Extract the [X, Y] coordinate from the center of the cell holding the provided text.  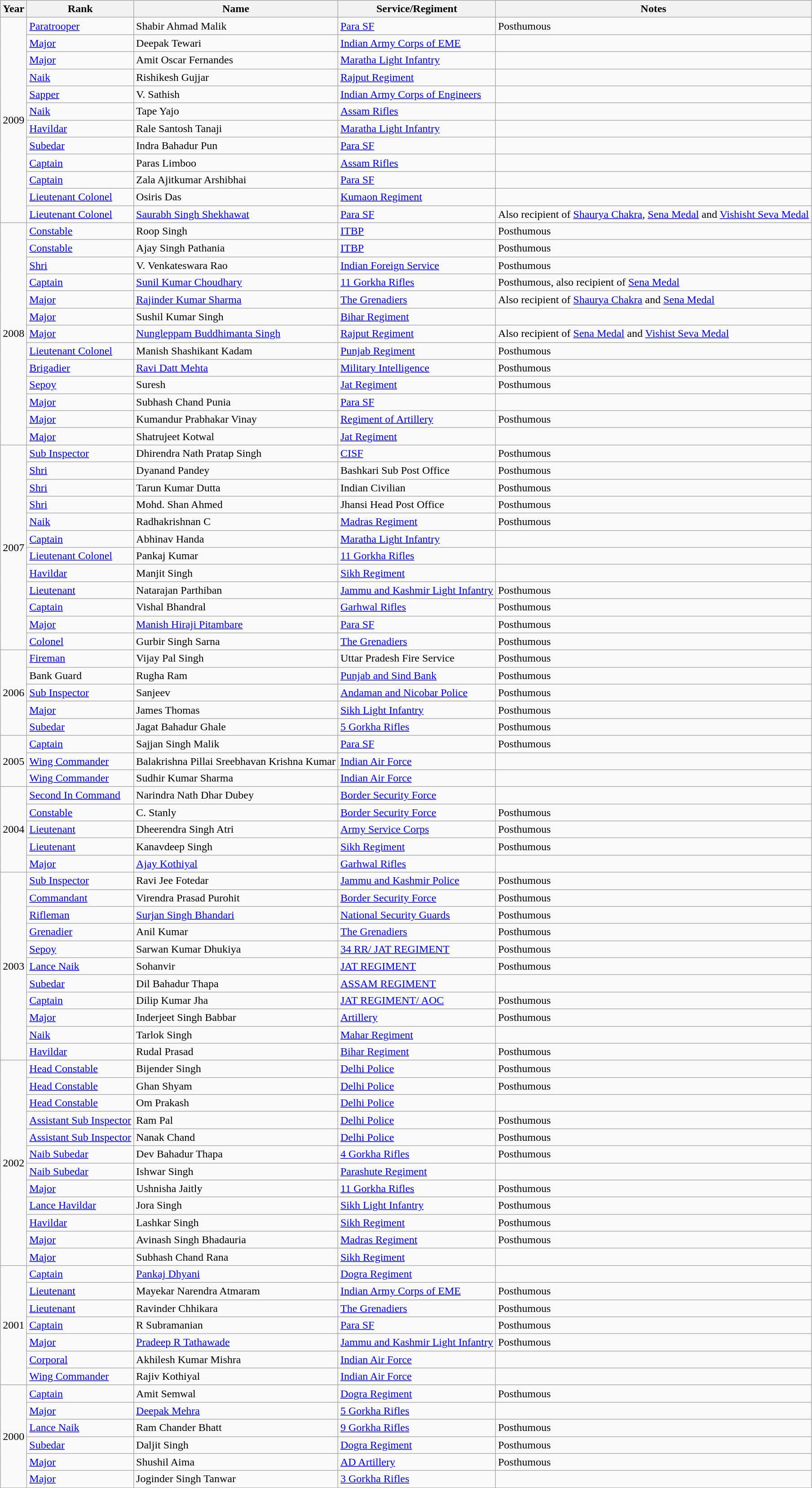
Notes [653, 9]
Manish Hiraji Pitambare [236, 624]
Dyanand Pandey [236, 470]
Tarlok Singh [236, 1034]
Rank [80, 9]
Ushnisha Jaitly [236, 1188]
Manish Shashikant Kadam [236, 351]
Parashute Regiment [417, 1171]
2005 [13, 761]
Rifleman [80, 915]
Dil Bahadur Thapa [236, 983]
Osiris Das [236, 197]
CISF [417, 453]
Rajiv Kothiyal [236, 1377]
Ram Pal [236, 1120]
Year [13, 9]
2000 [13, 1436]
Fireman [80, 658]
Deepak Mehra [236, 1411]
Roop Singh [236, 231]
Dheerendra Singh Atri [236, 830]
Jammu and Kashmir Police [417, 881]
Shushil Aima [236, 1462]
Bashkari Sub Post Office [417, 470]
Shabir Ahmad Malik [236, 26]
2006 [13, 693]
Radhakrishnan C [236, 522]
Regiment of Artillery [417, 419]
Dilip Kumar Jha [236, 1000]
4 Gorkha Rifles [417, 1154]
Sapper [80, 94]
Paras Limboo [236, 163]
V. Sathish [236, 94]
Ajay Kothiyal [236, 864]
Nungleppam Buddhimanta Singh [236, 334]
Corporal [80, 1360]
Tarun Kumar Dutta [236, 487]
Name [236, 9]
Lashkar Singh [236, 1223]
Dev Bahadur Thapa [236, 1154]
Military Intelligence [417, 368]
2008 [13, 334]
Daljit Singh [236, 1445]
Sunil Kumar Choudhary [236, 283]
Ajay Singh Pathania [236, 248]
Lance Havildar [80, 1205]
2004 [13, 830]
Grenadier [80, 932]
Amit Semwal [236, 1394]
Bijender Singh [236, 1069]
Jagat Bahadur Ghale [236, 727]
Sarwan Kumar Dhukiya [236, 949]
Jhansi Head Post Office [417, 505]
Commandant [80, 898]
Ravi Datt Mehta [236, 368]
Jora Singh [236, 1205]
Pankaj Kumar [236, 556]
Vijay Pal Singh [236, 658]
Natarajan Parthiban [236, 590]
2007 [13, 547]
2009 [13, 120]
Subhash Chand Punia [236, 402]
Mohd. Shan Ahmed [236, 505]
V. Venkateswara Rao [236, 265]
Anil Kumar [236, 932]
Zala Ajitkumar Arshibhai [236, 180]
Saurabh Singh Shekhawat [236, 214]
Andaman and Nicobar Police [417, 693]
Indian Foreign Service [417, 265]
Pankaj Dhyani [236, 1274]
Posthumous, also recipient of Sena Medal [653, 283]
Rale Santosh Tanaji [236, 128]
ASSAM REGIMENT [417, 983]
Army Service Corps [417, 830]
Mayekar Narendra Atmaram [236, 1291]
Uttar Pradesh Fire Service [417, 658]
Shatrujeet Kotwal [236, 436]
Vishal Bhandral [236, 607]
Sohanvir [236, 966]
Indian Army Corps of Engineers [417, 94]
Also recipient of Shaurya Chakra, Sena Medal and Vishisht Seva Medal [653, 214]
Ram Chander Bhatt [236, 1428]
C. Stanly [236, 812]
R Subramanian [236, 1325]
Nanak Chand [236, 1137]
2003 [13, 967]
Punjab Regiment [417, 351]
Deepak Tewari [236, 43]
3 Gorkha Rifles [417, 1479]
Kanavdeep Singh [236, 847]
Second In Command [80, 795]
Ravinder Chhikara [236, 1308]
Abhinav Handa [236, 539]
Narindra Nath Dhar Dubey [236, 795]
Subhash Chand Rana [236, 1257]
9 Gorkha Rifles [417, 1428]
Ishwar Singh [236, 1171]
Surjan Singh Bhandari [236, 915]
Tape Yajo [236, 111]
Bank Guard [80, 676]
James Thomas [236, 710]
JAT REGIMENT/ AOC [417, 1000]
Rajinder Kumar Sharma [236, 300]
National Security Guards [417, 915]
Indian Civilian [417, 487]
AD Artillery [417, 1462]
Rishikesh Gujjar [236, 77]
2002 [13, 1163]
Avinash Singh Bhadauria [236, 1240]
Kumaon Regiment [417, 197]
Artillery [417, 1017]
Rugha Ram [236, 676]
Sudhir Kumar Sharma [236, 778]
Brigadier [80, 368]
Ravi Jee Fotedar [236, 881]
Pradeep R Tathawade [236, 1342]
Manjit Singh [236, 573]
Rudal Prasad [236, 1052]
Amit Oscar Fernandes [236, 60]
Gurbir Singh Sarna [236, 641]
Suresh [236, 385]
Ghan Shyam [236, 1086]
Balakrishna Pillai Sreebhavan Krishna Kumar [236, 761]
Kumandur Prabhakar Vinay [236, 419]
Sajjan Singh Malik [236, 744]
Also recipient of Sena Medal and Vishist Seva Medal [653, 334]
Mahar Regiment [417, 1034]
Paratrooper [80, 26]
Dhirendra Nath Pratap Singh [236, 453]
JAT REGIMENT [417, 966]
2001 [13, 1325]
Sanjeev [236, 693]
Punjab and Sind Bank [417, 676]
Om Prakash [236, 1103]
Indra Bahadur Pun [236, 146]
Colonel [80, 641]
Sushil Kumar Singh [236, 317]
Akhilesh Kumar Mishra [236, 1360]
Also recipient of Shaurya Chakra and Sena Medal [653, 300]
Inderjeet Singh Babbar [236, 1017]
Service/Regiment [417, 9]
Virendra Prasad Purohit [236, 898]
34 RR/ JAT REGIMENT [417, 949]
Joginder Singh Tanwar [236, 1479]
